Extract the [X, Y] coordinate from the center of the cell holding the provided text.  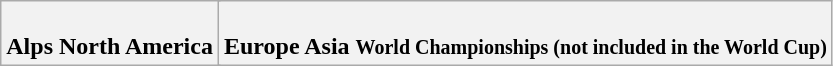
Alps North America [110, 34]
Europe Asia World Championships (not included in the World Cup) [525, 34]
